Determine the [x, y] coordinate at the center of the cell enclosing the given text.  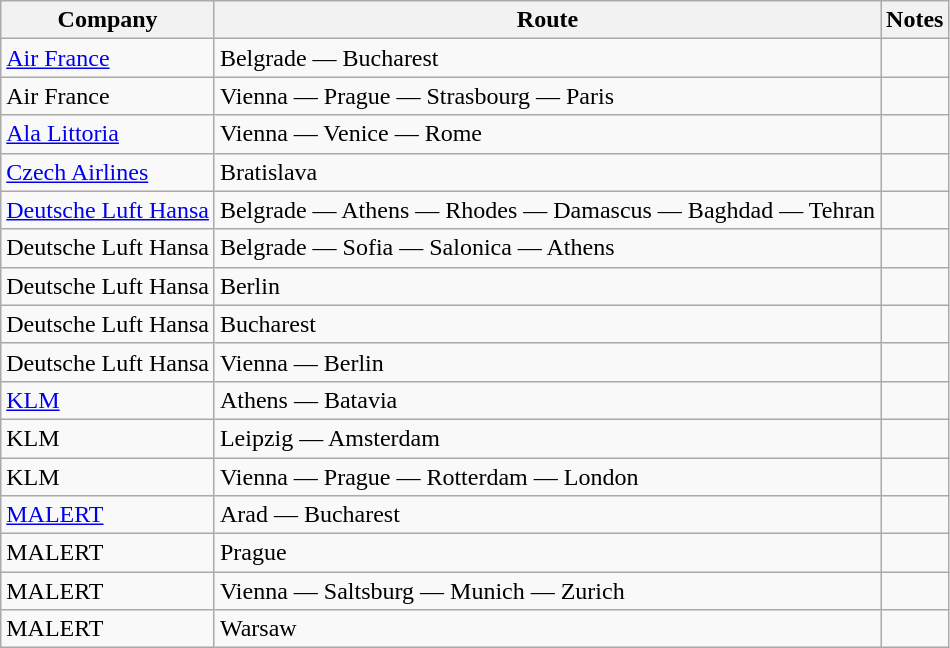
Berlin [547, 286]
Company [108, 20]
Bratislava [547, 172]
Vienna — Berlin [547, 362]
Vienna — Saltsburg — Munich — Zurich [547, 591]
Belgrade — Athens — Rhodes — Damascus — Baghdad — Tehran [547, 210]
Route [547, 20]
Bucharest [547, 324]
Czech Airlines [108, 172]
Belgrade — Sofia — Salonica — Athens [547, 248]
Vienna — Venice — Rome [547, 134]
Vienna — Prague — Strasbourg — Paris [547, 96]
Athens — Batavia [547, 400]
Notes [915, 20]
Belgrade — Bucharest [547, 58]
Arad — Bucharest [547, 515]
Leipzig — Amsterdam [547, 438]
Vienna — Prague — Rotterdam — London [547, 477]
Ala Littoria [108, 134]
Warsaw [547, 629]
Prague [547, 553]
